Return (X, Y) of the center of cell containing provided text 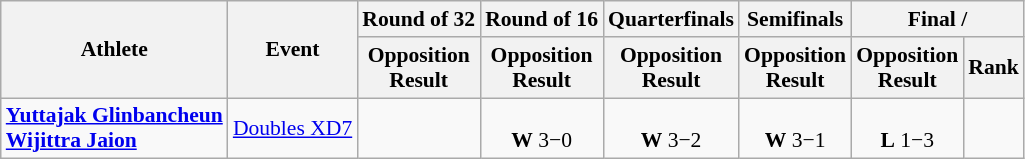
Athlete (114, 50)
Round of 16 (542, 19)
Round of 32 (418, 19)
W 3−1 (795, 128)
Final / (938, 19)
W 3−0 (542, 128)
Quarterfinals (671, 19)
Doubles XD7 (292, 128)
W 3−2 (671, 128)
Yuttajak GlinbancheunWijittra Jaion (114, 128)
Semifinals (795, 19)
L 1−3 (907, 128)
Event (292, 50)
Rank (994, 68)
